Return (x, y) of the center of cell containing provided text 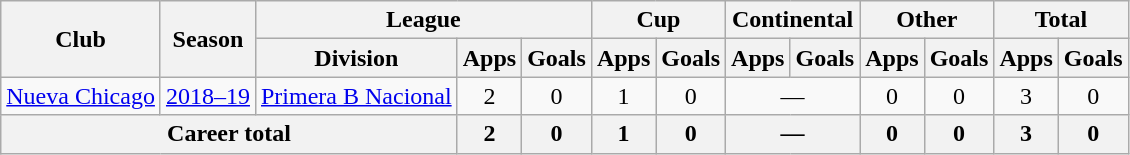
Career total (229, 134)
Nueva Chicago (81, 96)
Club (81, 39)
Season (208, 39)
League (423, 20)
Total (1061, 20)
Continental (793, 20)
Other (927, 20)
Division (356, 58)
2018–19 (208, 96)
Cup (658, 20)
Primera B Nacional (356, 96)
